Output the [x, y] coordinate of the center of the cell containing the given text.  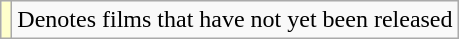
Denotes films that have not yet been released [235, 20]
